Detect which cell encompasses the target text, then output its [x, y] center coordinate. 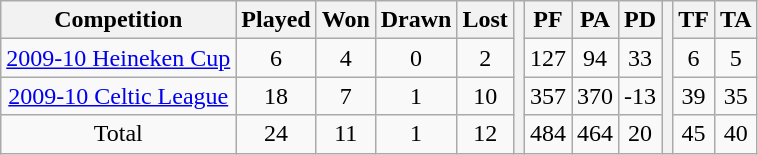
Total [118, 134]
Won [346, 20]
127 [548, 58]
464 [596, 134]
33 [640, 58]
PD [640, 20]
4 [346, 58]
12 [485, 134]
11 [346, 134]
Lost [485, 20]
2009-10 Heineken Cup [118, 58]
-13 [640, 96]
2009-10 Celtic League [118, 96]
357 [548, 96]
TF [694, 20]
7 [346, 96]
Played [276, 20]
35 [736, 96]
39 [694, 96]
2 [485, 58]
18 [276, 96]
PF [548, 20]
20 [640, 134]
45 [694, 134]
Competition [118, 20]
TA [736, 20]
Drawn [416, 20]
PA [596, 20]
5 [736, 58]
484 [548, 134]
0 [416, 58]
40 [736, 134]
370 [596, 96]
24 [276, 134]
94 [596, 58]
10 [485, 96]
